Extract the (x, y) coordinate from the center of the cell holding the provided text.  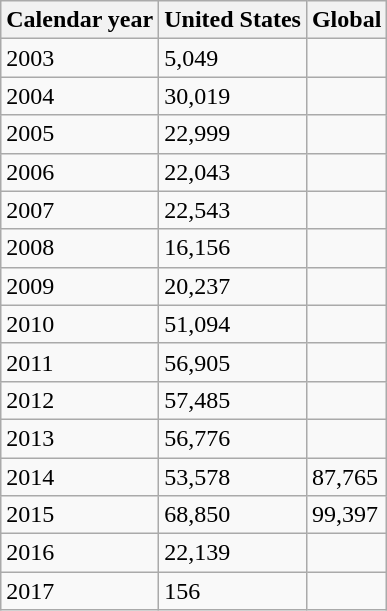
2005 (80, 134)
22,543 (233, 210)
2006 (80, 172)
2008 (80, 248)
2012 (80, 400)
22,999 (233, 134)
87,765 (346, 477)
2011 (80, 362)
2016 (80, 553)
51,094 (233, 324)
2015 (80, 515)
2007 (80, 210)
2009 (80, 286)
57,485 (233, 400)
53,578 (233, 477)
156 (233, 591)
2013 (80, 438)
22,043 (233, 172)
56,776 (233, 438)
2003 (80, 58)
2017 (80, 591)
56,905 (233, 362)
5,049 (233, 58)
20,237 (233, 286)
2014 (80, 477)
22,139 (233, 553)
Global (346, 20)
68,850 (233, 515)
16,156 (233, 248)
99,397 (346, 515)
2010 (80, 324)
United States (233, 20)
30,019 (233, 96)
2004 (80, 96)
Calendar year (80, 20)
